Detect which cell encompasses the target text, then output its [X, Y] center coordinate. 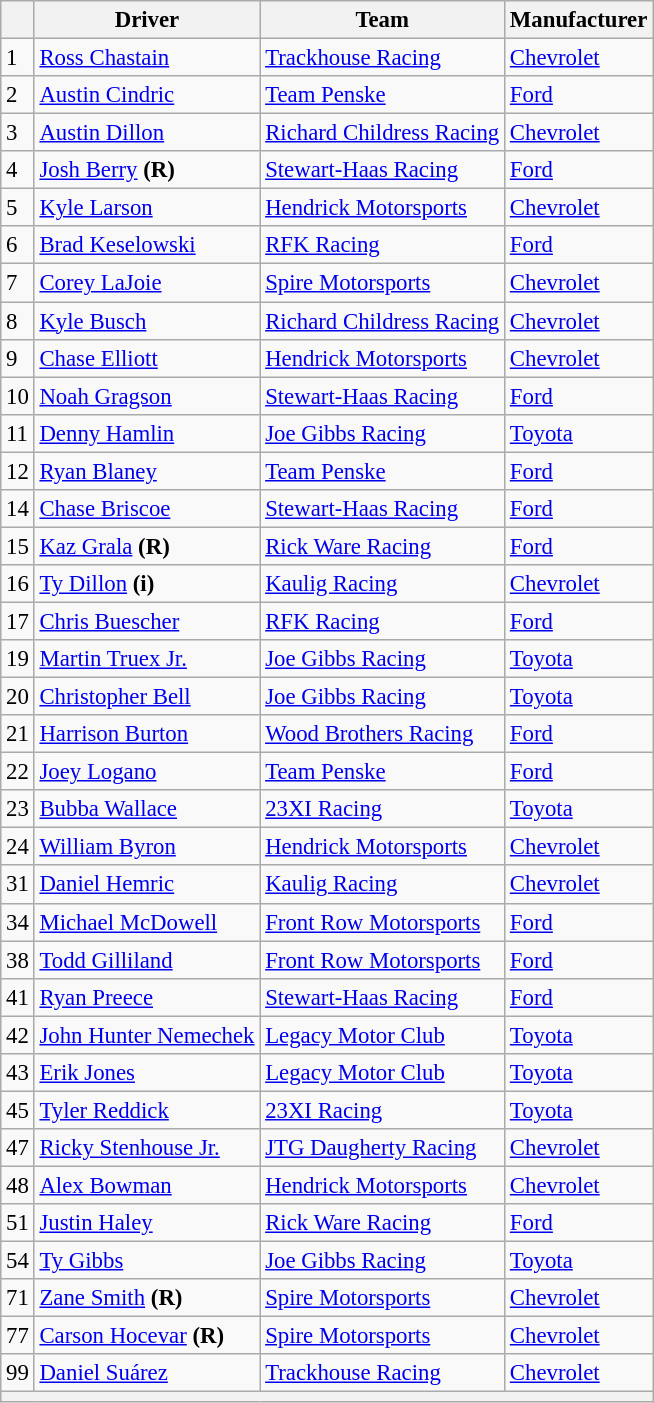
Harrison Burton [147, 734]
5 [18, 208]
77 [18, 1336]
Martin Truex Jr. [147, 659]
19 [18, 659]
Chase Elliott [147, 358]
12 [18, 471]
Daniel Suárez [147, 1373]
Corey LaJoie [147, 283]
Alex Bowman [147, 1185]
34 [18, 922]
9 [18, 358]
10 [18, 396]
Driver [147, 20]
15 [18, 546]
Ryan Preece [147, 997]
Kyle Busch [147, 321]
Ross Chastain [147, 58]
45 [18, 1110]
16 [18, 584]
71 [18, 1298]
6 [18, 245]
2 [18, 95]
23 [18, 809]
48 [18, 1185]
Justin Haley [147, 1223]
Ty Gibbs [147, 1261]
54 [18, 1261]
Joey Logano [147, 772]
Erik Jones [147, 1073]
Christopher Bell [147, 697]
John Hunter Nemechek [147, 1035]
Carson Hocevar (R) [147, 1336]
14 [18, 509]
21 [18, 734]
41 [18, 997]
Denny Hamlin [147, 433]
Wood Brothers Racing [382, 734]
Austin Cindric [147, 95]
7 [18, 283]
8 [18, 321]
Bubba Wallace [147, 809]
Zane Smith (R) [147, 1298]
Ty Dillon (i) [147, 584]
Chris Buescher [147, 621]
Todd Gilliland [147, 960]
Tyler Reddick [147, 1110]
1 [18, 58]
3 [18, 133]
24 [18, 847]
42 [18, 1035]
Daniel Hemric [147, 885]
47 [18, 1148]
4 [18, 170]
Ryan Blaney [147, 471]
Kaz Grala (R) [147, 546]
11 [18, 433]
43 [18, 1073]
Kyle Larson [147, 208]
Manufacturer [579, 20]
38 [18, 960]
20 [18, 697]
17 [18, 621]
Austin Dillon [147, 133]
Chase Briscoe [147, 509]
99 [18, 1373]
Brad Keselowski [147, 245]
31 [18, 885]
Ricky Stenhouse Jr. [147, 1148]
Josh Berry (R) [147, 170]
JTG Daugherty Racing [382, 1148]
William Byron [147, 847]
Michael McDowell [147, 922]
Noah Gragson [147, 396]
51 [18, 1223]
Team [382, 20]
22 [18, 772]
